Locate the cell with the specified text and output its [x, y] center coordinate. 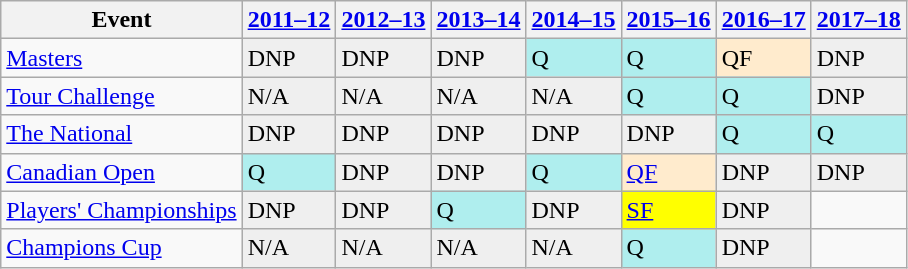
2017–18 [858, 20]
2016–17 [764, 20]
Event [122, 20]
2011–12 [289, 20]
The National [122, 134]
2014–15 [574, 20]
Players' Championships [122, 210]
SF [668, 210]
2012–13 [384, 20]
Champions Cup [122, 248]
Canadian Open [122, 172]
Tour Challenge [122, 96]
Masters [122, 58]
2013–14 [478, 20]
2015–16 [668, 20]
